Return the (x, y) coordinate for the center point of the cell that contains the specified text.  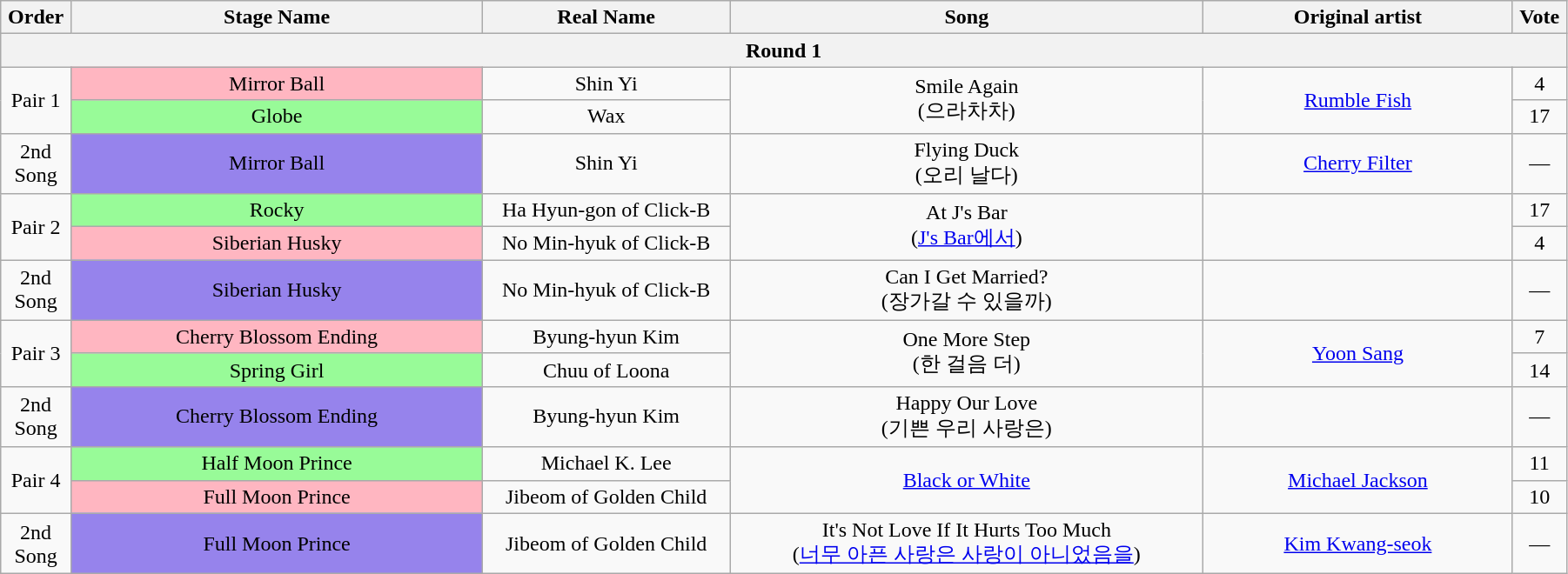
Spring Girl (277, 370)
Original artist (1357, 17)
Real Name (606, 17)
Ha Hyun-gon of Click-B (606, 210)
One More Step(한 걸음 더) (967, 353)
Michael K. Lee (606, 464)
Vote (1540, 17)
Cherry Filter (1357, 164)
Rocky (277, 210)
14 (1540, 370)
10 (1540, 497)
Pair 3 (37, 353)
Kim Kwang-seok (1357, 544)
Black or White (967, 480)
Pair 1 (37, 100)
11 (1540, 464)
Wax (606, 117)
It's Not Love If It Hurts Too Much(너무 아픈 사랑은 사랑이 아니었음을) (967, 544)
Order (37, 17)
Rumble Fish (1357, 100)
Round 1 (784, 50)
Yoon Sang (1357, 353)
Smile Again(으라차차) (967, 100)
Song (967, 17)
7 (1540, 337)
Can I Get Married?(장가갈 수 있을까) (967, 290)
Pair 2 (37, 227)
Happy Our Love(기쁜 우리 사랑은) (967, 417)
Chuu of Loona (606, 370)
Pair 4 (37, 480)
At J's Bar(J's Bar에서) (967, 227)
Stage Name (277, 17)
Flying Duck(오리 날다) (967, 164)
Globe (277, 117)
Half Moon Prince (277, 464)
Michael Jackson (1357, 480)
